Provide the (x, y) coordinate of the cell's center where the given text is located.  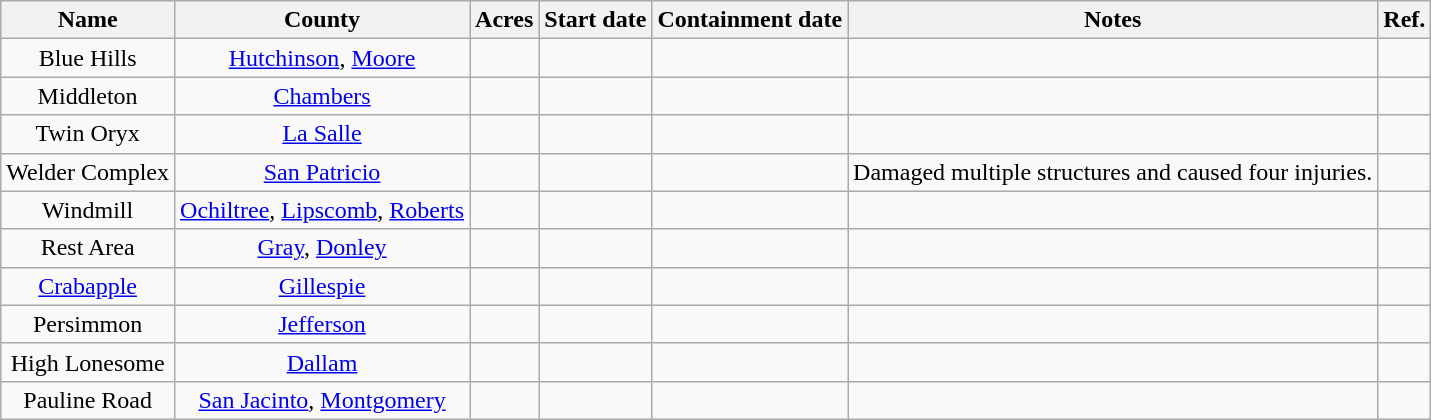
Chambers (322, 96)
Hutchinson, Moore (322, 58)
Twin Oryx (88, 134)
San Jacinto, Montgomery (322, 400)
Acres (504, 20)
Jefferson (322, 324)
Containment date (750, 20)
Dallam (322, 362)
County (322, 20)
Notes (1113, 20)
Crabapple (88, 286)
Blue Hills (88, 58)
Welder Complex (88, 172)
Gillespie (322, 286)
Windmill (88, 210)
Rest Area (88, 248)
Gray, Donley (322, 248)
Name (88, 20)
Start date (596, 20)
Damaged multiple structures and caused four injuries. (1113, 172)
Ref. (1404, 20)
High Lonesome (88, 362)
La Salle (322, 134)
Pauline Road (88, 400)
San Patricio (322, 172)
Persimmon (88, 324)
Middleton (88, 96)
Ochiltree, Lipscomb, Roberts (322, 210)
